For the text-containing cell, return its midpoint in (x, y) coordinate format. 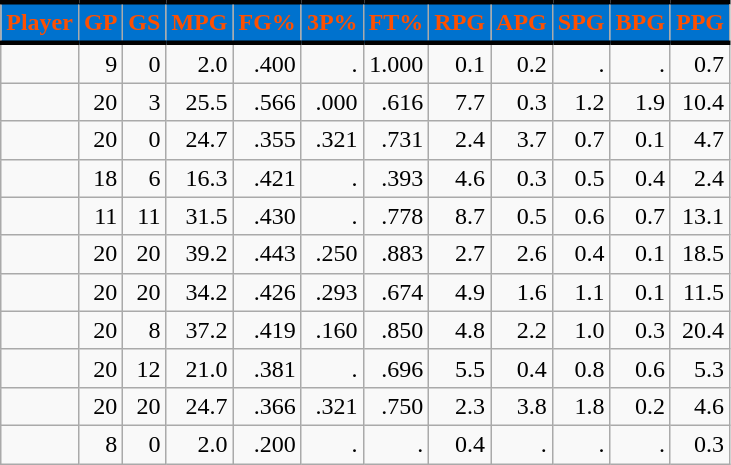
11.5 (700, 292)
2.6 (522, 254)
.355 (267, 140)
37.2 (200, 330)
3.7 (522, 140)
.366 (267, 406)
7.7 (460, 102)
Player (40, 22)
21.0 (200, 368)
.430 (267, 216)
18.5 (700, 254)
FT% (396, 22)
20.4 (700, 330)
4.8 (460, 330)
BPG (640, 22)
.419 (267, 330)
3.8 (522, 406)
.250 (332, 254)
.750 (396, 406)
.696 (396, 368)
5.3 (700, 368)
1.6 (522, 292)
2.2 (522, 330)
13.1 (700, 216)
.778 (396, 216)
SPG (581, 22)
16.3 (200, 178)
RPG (460, 22)
25.5 (200, 102)
PPG (700, 22)
GP (100, 22)
.200 (267, 444)
1.0 (581, 330)
10.4 (700, 102)
.400 (267, 63)
12 (144, 368)
3 (144, 102)
.293 (332, 292)
.421 (267, 178)
0.8 (581, 368)
GS (144, 22)
.426 (267, 292)
4.7 (700, 140)
MPG (200, 22)
.160 (332, 330)
2.3 (460, 406)
FG% (267, 22)
.566 (267, 102)
3P% (332, 22)
.443 (267, 254)
.850 (396, 330)
1.000 (396, 63)
39.2 (200, 254)
1.1 (581, 292)
.731 (396, 140)
.883 (396, 254)
8.7 (460, 216)
.393 (396, 178)
.381 (267, 368)
1.9 (640, 102)
6 (144, 178)
.616 (396, 102)
18 (100, 178)
34.2 (200, 292)
4.9 (460, 292)
1.2 (581, 102)
2.7 (460, 254)
.000 (332, 102)
APG (522, 22)
.674 (396, 292)
31.5 (200, 216)
1.8 (581, 406)
5.5 (460, 368)
9 (100, 63)
